For the text-containing cell, return its midpoint in (x, y) coordinate format. 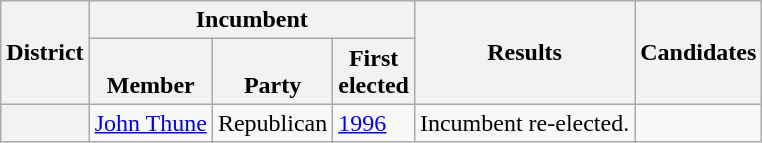
Member (150, 72)
Incumbent (252, 20)
Republican (272, 123)
Candidates (698, 52)
Party (272, 72)
Results (524, 52)
1996 (374, 123)
Firstelected (374, 72)
John Thune (150, 123)
District (45, 52)
Incumbent re-elected. (524, 123)
